For the text-containing cell, return its midpoint in (X, Y) coordinate format. 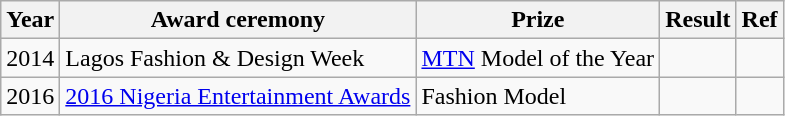
MTN Model of the Year (538, 58)
2016 (30, 96)
Award ceremony (238, 20)
2014 (30, 58)
Prize (538, 20)
2016 Nigeria Entertainment Awards (238, 96)
Lagos Fashion & Design Week (238, 58)
Year (30, 20)
Result (698, 20)
Fashion Model (538, 96)
Ref (760, 20)
